Identify which cell holds the provided text, then report its (X, Y) central coordinate. 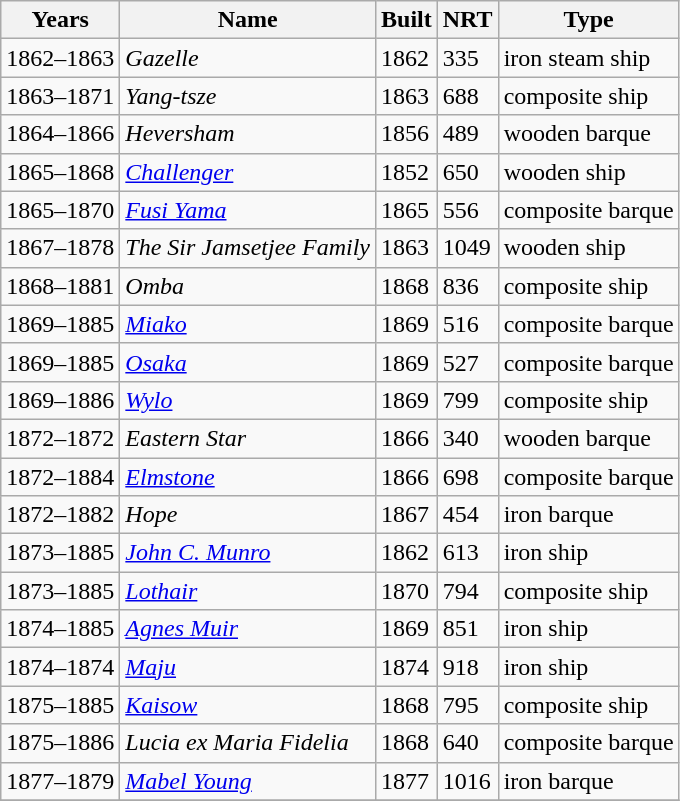
1867–1878 (60, 248)
1865 (406, 210)
Osaka (248, 362)
Agnes Muir (248, 629)
1049 (468, 248)
1872–1882 (60, 515)
Elmstone (248, 477)
1874–1874 (60, 667)
489 (468, 134)
1867 (406, 515)
Lothair (248, 591)
1872–1872 (60, 438)
794 (468, 591)
516 (468, 324)
1874–1885 (60, 629)
335 (468, 58)
1856 (406, 134)
698 (468, 477)
688 (468, 96)
Heversham (248, 134)
Hope (248, 515)
iron steam ship (588, 58)
1872–1884 (60, 477)
John C. Munro (248, 553)
1877 (406, 781)
Challenger (248, 172)
1865–1870 (60, 210)
1863–1871 (60, 96)
1870 (406, 591)
1877–1879 (60, 781)
Lucia ex Maria Fidelia (248, 743)
Kaisow (248, 705)
1852 (406, 172)
1016 (468, 781)
1868–1881 (60, 286)
1874 (406, 667)
918 (468, 667)
Omba (248, 286)
851 (468, 629)
Yang-tsze (248, 96)
NRT (468, 20)
1869–1886 (60, 400)
Mabel Young (248, 781)
Name (248, 20)
1875–1886 (60, 743)
613 (468, 553)
Eastern Star (248, 438)
799 (468, 400)
640 (468, 743)
1862–1863 (60, 58)
454 (468, 515)
Maju (248, 667)
1875–1885 (60, 705)
Wylo (248, 400)
1865–1868 (60, 172)
Fusi Yama (248, 210)
Miako (248, 324)
Built (406, 20)
527 (468, 362)
556 (468, 210)
340 (468, 438)
650 (468, 172)
Gazelle (248, 58)
1864–1866 (60, 134)
Type (588, 20)
Years (60, 20)
795 (468, 705)
The Sir Jamsetjee Family (248, 248)
836 (468, 286)
